Return (x, y) of the center of cell containing provided text 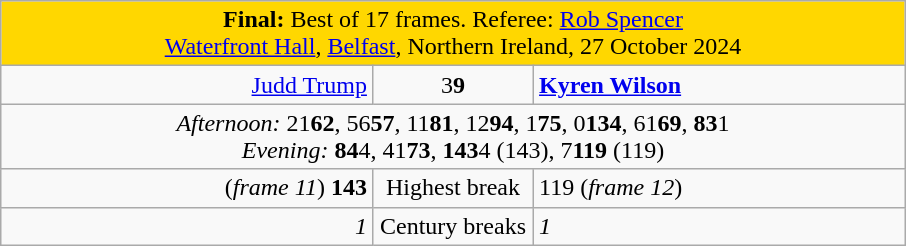
Final: Best of 17 frames. Referee: Rob SpencerWaterfront Hall, Belfast, Northern Ireland, 27 October 2024 (452, 34)
Century breaks (452, 226)
(frame 11) 143 (186, 188)
Afternoon: 2162, 5657, 1181, 1294, 175, 0134, 6169, 831Evening: 844, 4173, 1434 (143), 7119 (119) (452, 136)
Judd Trump (186, 85)
Highest break (452, 188)
119 (frame 12) (720, 188)
Kyren Wilson (720, 85)
39 (452, 85)
